Return (X, Y) of the center of cell containing provided text 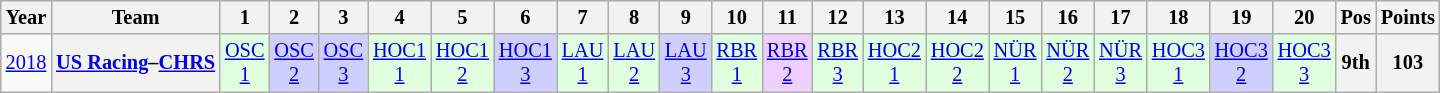
US Racing–CHRS (136, 63)
HOC21 (894, 63)
HOC33 (1304, 63)
2 (294, 17)
LAU2 (634, 63)
19 (1242, 17)
7 (583, 17)
18 (1178, 17)
OSC1 (244, 63)
NÜR2 (1068, 63)
NÜR3 (1120, 63)
OSC2 (294, 63)
Year (26, 17)
9th (1356, 63)
HOC22 (958, 63)
5 (462, 17)
HOC32 (1242, 63)
OSC3 (344, 63)
20 (1304, 17)
LAU1 (583, 63)
9 (686, 17)
6 (526, 17)
NÜR1 (1016, 63)
HOC31 (1178, 63)
Points (1408, 17)
1 (244, 17)
103 (1408, 63)
Pos (1356, 17)
16 (1068, 17)
14 (958, 17)
8 (634, 17)
RBR3 (837, 63)
15 (1016, 17)
3 (344, 17)
10 (737, 17)
LAU3 (686, 63)
17 (1120, 17)
HOC12 (462, 63)
HOC11 (400, 63)
11 (787, 17)
HOC13 (526, 63)
13 (894, 17)
Team (136, 17)
4 (400, 17)
12 (837, 17)
RBR2 (787, 63)
RBR1 (737, 63)
2018 (26, 63)
